Detect which cell encompasses the target text, then output its [X, Y] center coordinate. 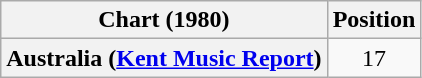
Chart (1980) [164, 20]
Australia (Kent Music Report) [164, 58]
17 [374, 58]
Position [374, 20]
